Scan for the cell matching the given text and deliver its [X, Y] coordinate at center. 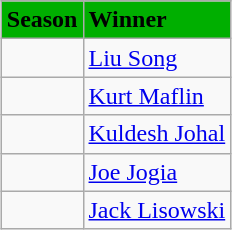
Liu Song [157, 58]
Kuldesh Johal [157, 134]
Kurt Maflin [157, 96]
Winner [157, 20]
Season [42, 20]
Joe Jogia [157, 172]
Jack Lisowski [157, 210]
